Return the (x, y) coordinate for the center point of the cell that contains the specified text.  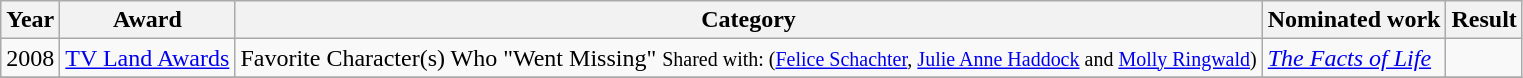
2008 (30, 58)
The Facts of Life (1354, 58)
Result (1484, 20)
Category (748, 20)
Nominated work (1354, 20)
Award (148, 20)
Year (30, 20)
TV Land Awards (148, 58)
Favorite Character(s) Who "Went Missing" Shared with: (Felice Schachter, Julie Anne Haddock and Molly Ringwald) (748, 58)
